Detect which cell encompasses the target text, then output its (x, y) center coordinate. 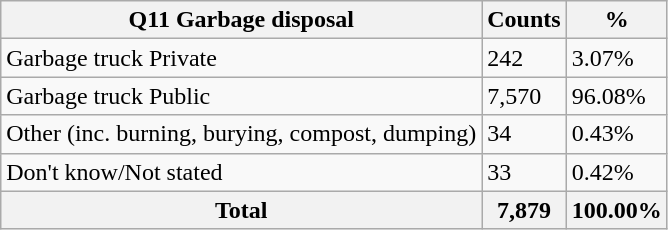
Total (242, 210)
Q11 Garbage disposal (242, 20)
7,879 (524, 210)
96.08% (616, 96)
0.43% (616, 134)
242 (524, 58)
7,570 (524, 96)
0.42% (616, 172)
% (616, 20)
100.00% (616, 210)
33 (524, 172)
Don't know/Not stated (242, 172)
Garbage truck Private (242, 58)
34 (524, 134)
Counts (524, 20)
Garbage truck Public (242, 96)
Other (inc. burning, burying, compost, dumping) (242, 134)
3.07% (616, 58)
